Detect which cell encompasses the target text, then output its [X, Y] center coordinate. 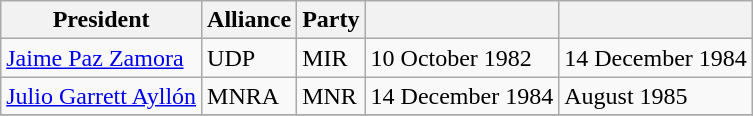
Jaime Paz Zamora [102, 58]
10 October 1982 [462, 58]
MNR [331, 96]
President [102, 20]
MNRA [250, 96]
Party [331, 20]
MIR [331, 58]
Alliance [250, 20]
August 1985 [656, 96]
Julio Garrett Ayllón [102, 96]
UDP [250, 58]
